Provide the [X, Y] coordinate of the cell's center where the given text is located.  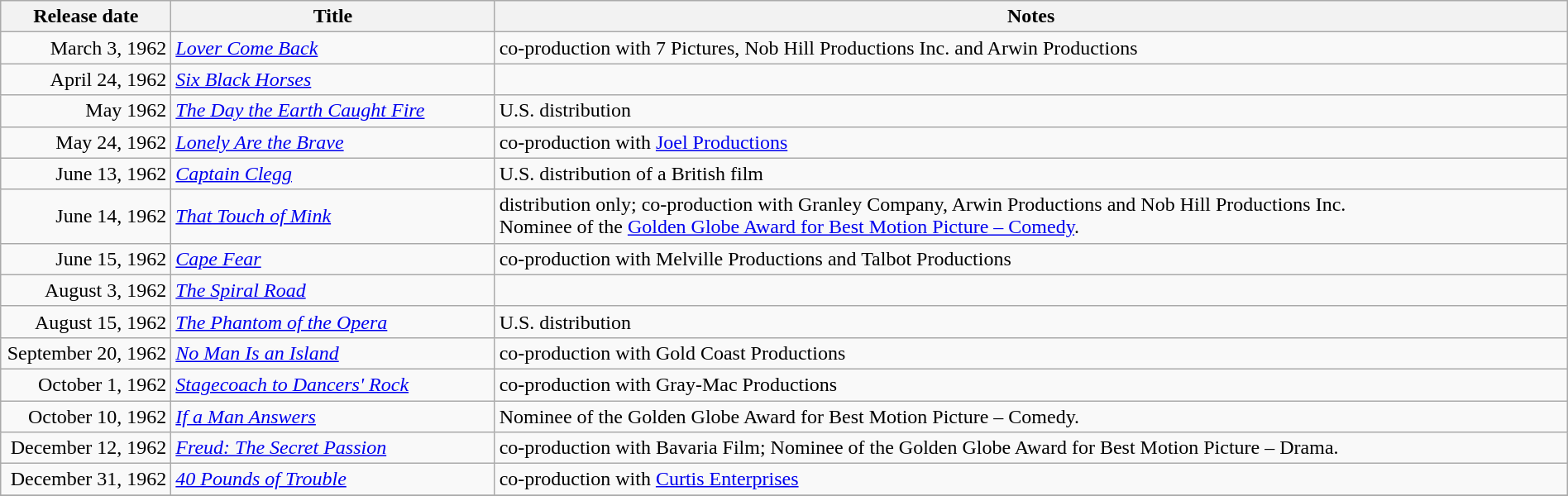
co-production with Gold Coast Productions [1030, 353]
40 Pounds of Trouble [332, 479]
Freud: The Secret Passion [332, 448]
If a Man Answers [332, 416]
Lover Come Back [332, 48]
Notes [1030, 17]
co-production with Joel Productions [1030, 142]
co-production with Gray-Mac Productions [1030, 384]
Cape Fear [332, 259]
Release date [86, 17]
The Phantom of the Opera [332, 322]
Stagecoach to Dancers' Rock [332, 384]
August 15, 1962 [86, 322]
co-production with Melville Productions and Talbot Productions [1030, 259]
June 13, 1962 [86, 174]
September 20, 1962 [86, 353]
April 24, 1962 [86, 79]
co-production with Bavaria Film; Nominee of the Golden Globe Award for Best Motion Picture – Drama. [1030, 448]
June 14, 1962 [86, 217]
October 1, 1962 [86, 384]
co-production with Curtis Enterprises [1030, 479]
No Man Is an Island [332, 353]
October 10, 1962 [86, 416]
May 24, 1962 [86, 142]
Title [332, 17]
That Touch of Mink [332, 217]
December 12, 1962 [86, 448]
August 3, 1962 [86, 290]
May 1962 [86, 111]
Six Black Horses [332, 79]
Nominee of the Golden Globe Award for Best Motion Picture – Comedy. [1030, 416]
December 31, 1962 [86, 479]
March 3, 1962 [86, 48]
The Day the Earth Caught Fire [332, 111]
Lonely Are the Brave [332, 142]
June 15, 1962 [86, 259]
co-production with 7 Pictures, Nob Hill Productions Inc. and Arwin Productions [1030, 48]
The Spiral Road [332, 290]
Captain Clegg [332, 174]
U.S. distribution of a British film [1030, 174]
